Output the [x, y] coordinate of the center of the cell containing the given text.  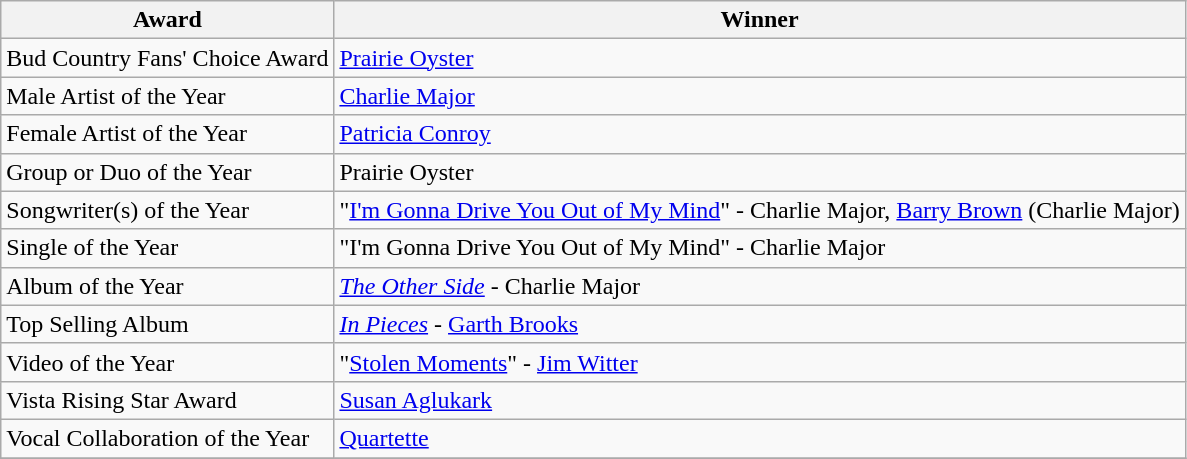
Female Artist of the Year [168, 134]
The Other Side - Charlie Major [760, 286]
Bud Country Fans' Choice Award [168, 58]
"I'm Gonna Drive You Out of My Mind" - Charlie Major, Barry Brown (Charlie Major) [760, 210]
Top Selling Album [168, 324]
In Pieces - Garth Brooks [760, 324]
Album of the Year [168, 286]
Patricia Conroy [760, 134]
Quartette [760, 438]
"I'm Gonna Drive You Out of My Mind" - Charlie Major [760, 248]
Vocal Collaboration of the Year [168, 438]
Susan Aglukark [760, 400]
Video of the Year [168, 362]
Male Artist of the Year [168, 96]
Single of the Year [168, 248]
Charlie Major [760, 96]
Songwriter(s) of the Year [168, 210]
"Stolen Moments" - Jim Witter [760, 362]
Group or Duo of the Year [168, 172]
Award [168, 20]
Vista Rising Star Award [168, 400]
Winner [760, 20]
